For the text-containing cell, return its midpoint in [X, Y] coordinate format. 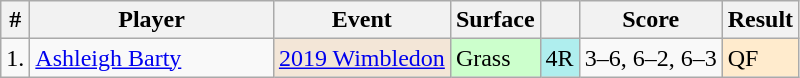
2019 Wimbledon [362, 58]
Ashleigh Barty [152, 58]
Score [650, 20]
Result [760, 20]
QF [760, 58]
Player [152, 20]
4R [560, 58]
Event [362, 20]
Grass [495, 58]
1. [16, 58]
3–6, 6–2, 6–3 [650, 58]
Surface [495, 20]
# [16, 20]
